Provide the [X, Y] coordinate of the cell's center where the given text is located.  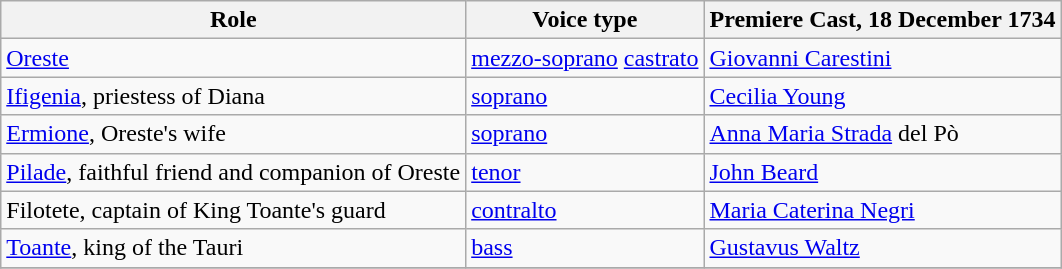
Premiere Cast, 18 December 1734 [882, 20]
mezzo-soprano castrato [585, 58]
Toante, king of the Tauri [234, 248]
Ermione, Oreste's wife [234, 134]
Giovanni Carestini [882, 58]
Filotete, captain of King Toante's guard [234, 210]
Pilade, faithful friend and companion of Oreste [234, 172]
contralto [585, 210]
Role [234, 20]
Gustavus Waltz [882, 248]
Oreste [234, 58]
bass [585, 248]
Voice type [585, 20]
Cecilia Young [882, 96]
Ifigenia, priestess of Diana [234, 96]
Maria Caterina Negri [882, 210]
Anna Maria Strada del Pò [882, 134]
tenor [585, 172]
John Beard [882, 172]
